From the cell containing the given text, extract its center point as (x, y) coordinate. 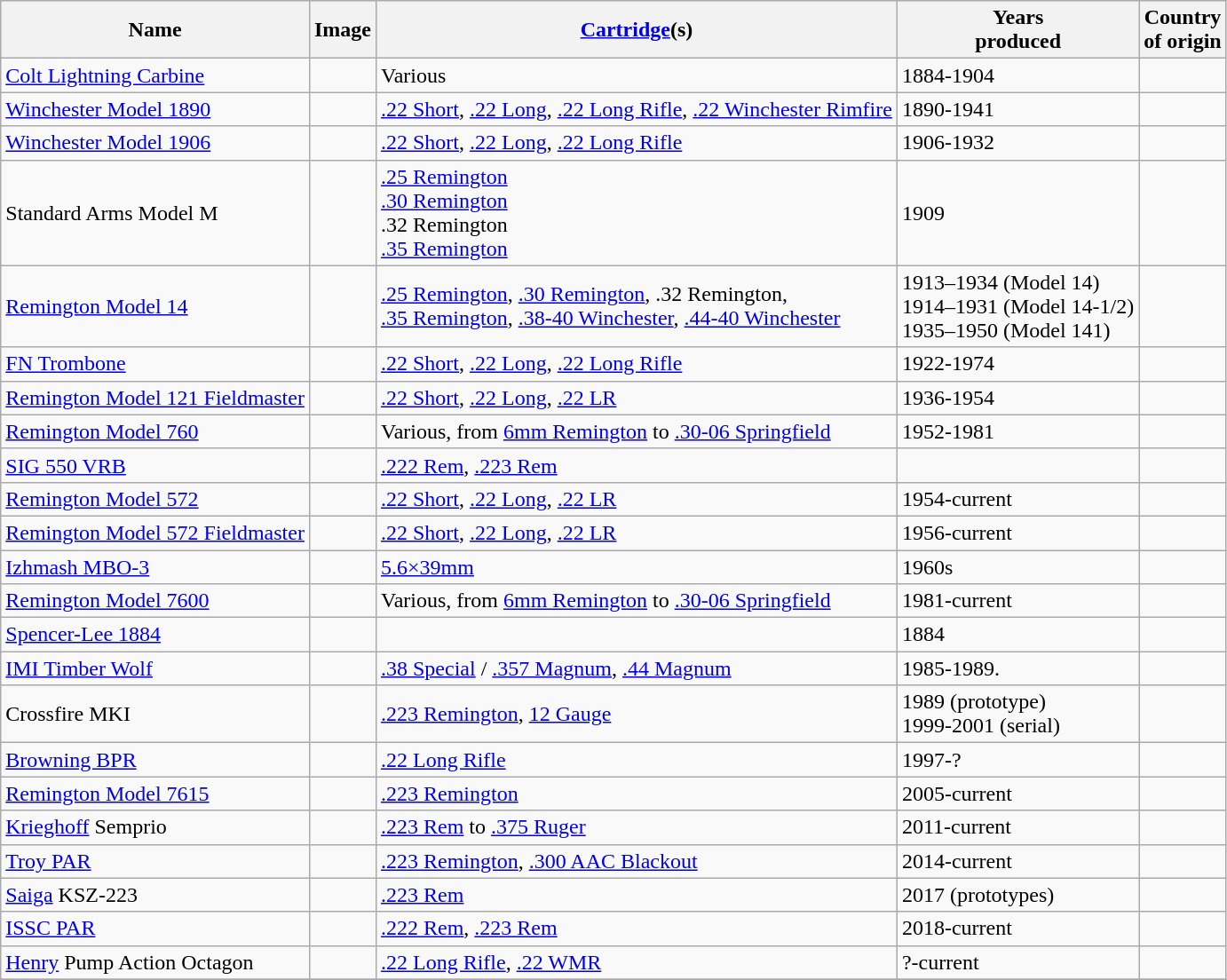
SIG 550 VRB (155, 465)
Krieghoff Semprio (155, 827)
Remington Model 572 Fieldmaster (155, 533)
1985-1989. (1017, 668)
1884 (1017, 635)
.223 Remington (636, 794)
Izhmash MBO-3 (155, 567)
.25 Remington, .30 Remington, .32 Remington, .35 Remington, .38-40 Winchester, .44-40 Winchester (636, 306)
FN Trombone (155, 364)
Various (636, 75)
?-current (1017, 962)
Country of origin (1183, 30)
Remington Model 7600 (155, 601)
1913–1934 (Model 14) 1914–1931 (Model 14-1/2) 1935–1950 (Model 141) (1017, 306)
.223 Remington, .300 AAC Blackout (636, 861)
.223 Rem (636, 895)
1909 (1017, 213)
2005-current (1017, 794)
1997-? (1017, 760)
1890-1941 (1017, 109)
Saiga KSZ-223 (155, 895)
Standard Arms Model M (155, 213)
.22 Long Rifle, .22 WMR (636, 962)
Crossfire MKI (155, 714)
.38 Special / .357 Magnum, .44 Magnum (636, 668)
Remington Model 572 (155, 499)
.223 Remington, 12 Gauge (636, 714)
Name (155, 30)
Cartridge(s) (636, 30)
Winchester Model 1890 (155, 109)
Winchester Model 1906 (155, 143)
.22 Short, .22 Long, .22 Long Rifle, .22 Winchester Rimfire (636, 109)
1956-current (1017, 533)
1954-current (1017, 499)
1989 (prototype) 1999-2001 (serial) (1017, 714)
.22 Long Rifle (636, 760)
Remington Model 14 (155, 306)
1936-1954 (1017, 398)
2018-current (1017, 929)
2014-current (1017, 861)
Browning BPR (155, 760)
Remington Model 760 (155, 431)
Image (343, 30)
1922-1974 (1017, 364)
.223 Rem to .375 Ruger (636, 827)
5.6×39mm (636, 567)
Colt Lightning Carbine (155, 75)
ISSC PAR (155, 929)
Years produced (1017, 30)
IMI Timber Wolf (155, 668)
1981-current (1017, 601)
1960s (1017, 567)
1884-1904 (1017, 75)
.25 Remington.30 Remington.32 Remington.35 Remington (636, 213)
Remington Model 7615 (155, 794)
1952-1981 (1017, 431)
Troy PAR (155, 861)
Henry Pump Action Octagon (155, 962)
Spencer-Lee 1884 (155, 635)
2017 (prototypes) (1017, 895)
2011-current (1017, 827)
Remington Model 121 Fieldmaster (155, 398)
1906-1932 (1017, 143)
